Scan for the cell matching the given text and deliver its (X, Y) coordinate at center. 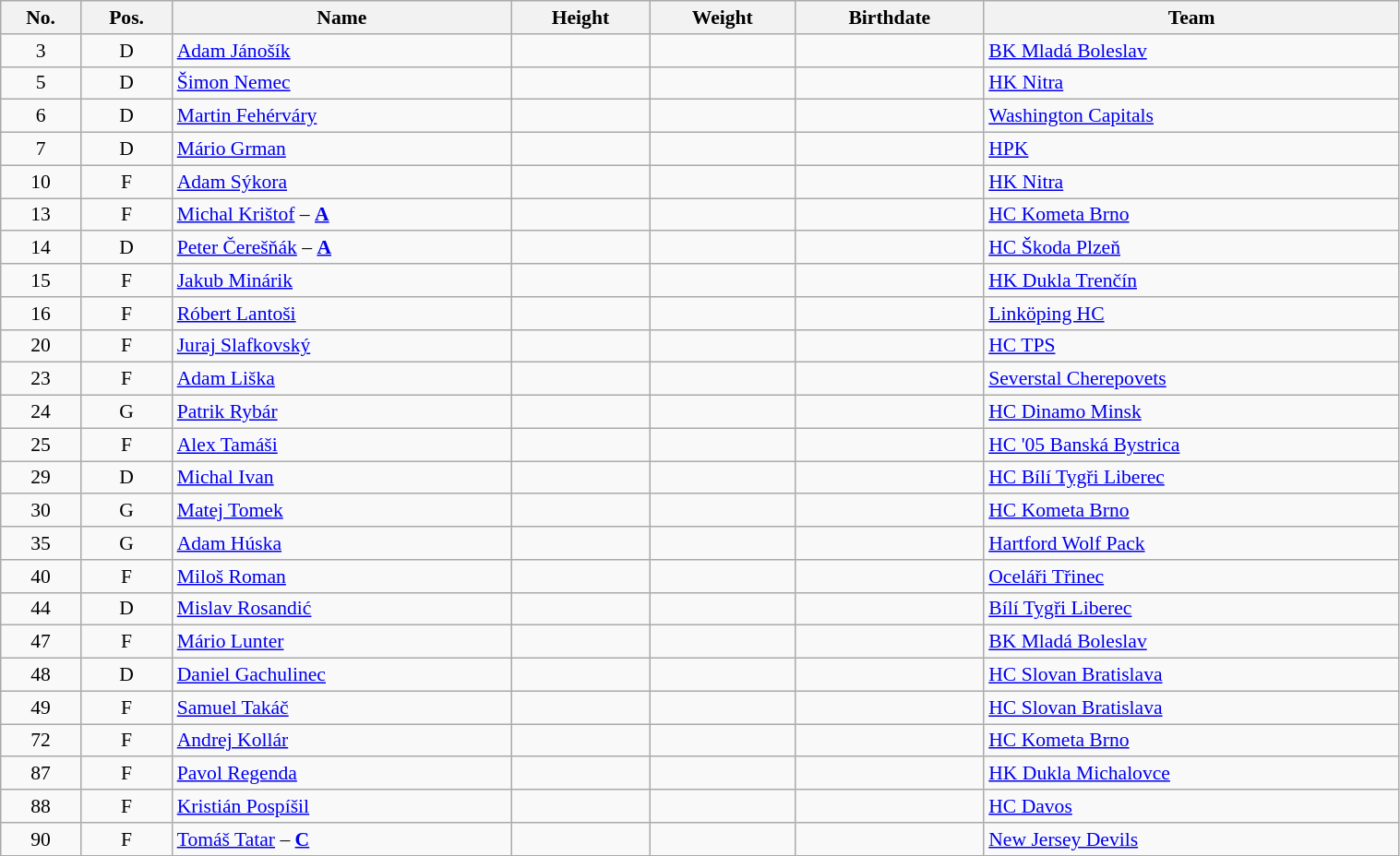
Name (341, 18)
Kristián Pospíšil (341, 806)
Oceláři Třinec (1191, 577)
15 (41, 280)
HPK (1191, 149)
Michal Ivan (341, 478)
87 (41, 774)
Severstal Cherepovets (1191, 379)
Adam Liška (341, 379)
Weight (723, 18)
Róbert Lantoši (341, 314)
16 (41, 314)
7 (41, 149)
10 (41, 182)
49 (41, 707)
35 (41, 543)
29 (41, 478)
Martin Fehérváry (341, 116)
47 (41, 642)
3 (41, 51)
44 (41, 609)
Washington Capitals (1191, 116)
HC Davos (1191, 806)
Šimon Nemec (341, 83)
Andrej Kollár (341, 741)
13 (41, 215)
Pos. (126, 18)
Peter Čerešňák – A (341, 248)
25 (41, 445)
Adam Sýkora (341, 182)
20 (41, 346)
Adam Jánošík (341, 51)
88 (41, 806)
Patrik Rybár (341, 412)
23 (41, 379)
Bílí Tygři Liberec (1191, 609)
Juraj Slafkovský (341, 346)
Height (580, 18)
72 (41, 741)
6 (41, 116)
HC Dinamo Minsk (1191, 412)
New Jersey Devils (1191, 839)
Mário Grman (341, 149)
Michal Krištof – A (341, 215)
HC TPS (1191, 346)
Team (1191, 18)
30 (41, 511)
24 (41, 412)
90 (41, 839)
No. (41, 18)
HC '05 Banská Bystrica (1191, 445)
Adam Húska (341, 543)
Mário Lunter (341, 642)
Miloš Roman (341, 577)
5 (41, 83)
Daniel Gachulinec (341, 675)
Tomáš Tatar – C (341, 839)
Linköping HC (1191, 314)
HK Dukla Michalovce (1191, 774)
Birthdate (890, 18)
Alex Tamáši (341, 445)
HC Bílí Tygři Liberec (1191, 478)
HC Škoda Plzeň (1191, 248)
Hartford Wolf Pack (1191, 543)
Samuel Takáč (341, 707)
48 (41, 675)
HK Dukla Trenčín (1191, 280)
14 (41, 248)
40 (41, 577)
Matej Tomek (341, 511)
Pavol Regenda (341, 774)
Jakub Minárik (341, 280)
Mislav Rosandić (341, 609)
